Capture the cell that displays the provided text and extract its (x, y) central coordinate. 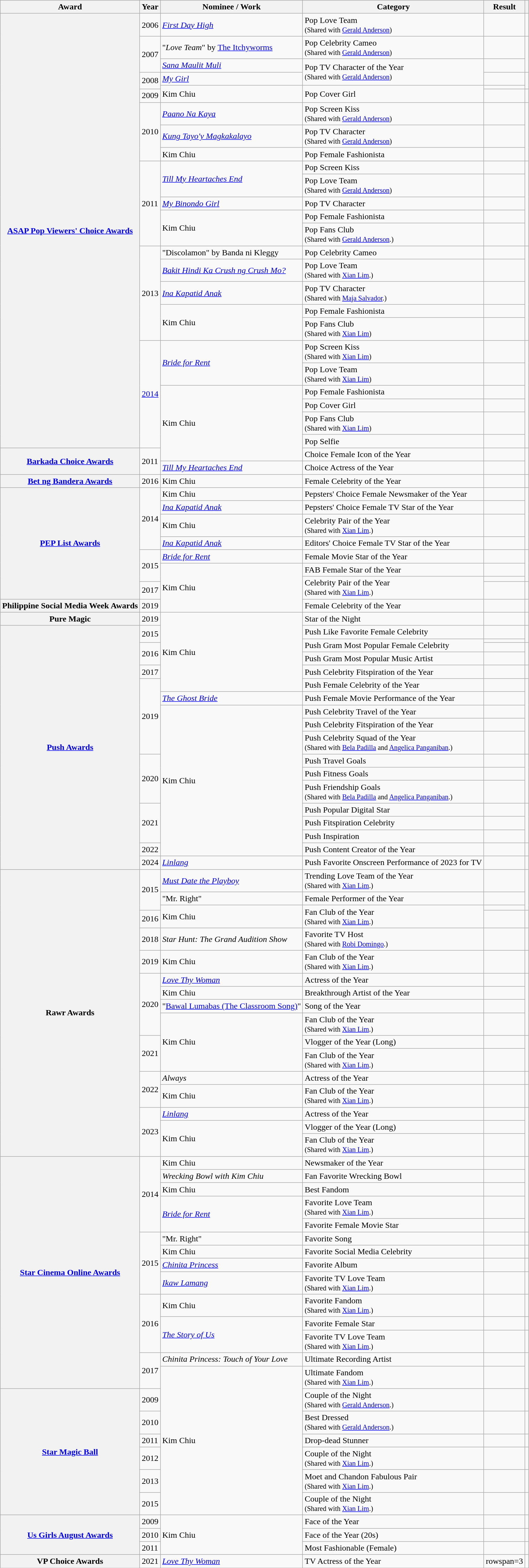
FAB Female Star of the Year (393, 570)
2023 (150, 1132)
Chinita Princess: Touch of Your Love (232, 1359)
Paano Na Kaya (232, 113)
Push Content Creator of the Year (393, 849)
Ultimate Fandom (Shared with Xian Lim.) (393, 1377)
Push Gram Most Popular Female Celebrity (393, 645)
Push Friendship Goals(Shared with Bela Padilla and Angelica Panganiban.) (393, 792)
"Discolamon" by Banda ni Kleggy (232, 253)
2007 (150, 54)
Star Magic Ball (70, 1452)
Moet and Chandon Fabulous Pair (Shared with Xian Lim.) (393, 1481)
Face of the Year (393, 1521)
2008 (150, 81)
Push Female Movie Performance of the Year (393, 698)
Category (393, 7)
Pop Screen Kiss (Shared with Xian Lim) (393, 351)
Favorite Fandom (Shared with Xian Lim.) (393, 1306)
Result (504, 7)
2018 (150, 939)
Wrecking Bowl with Kim Chiu (232, 1176)
Push Female Celebrity of the Year (393, 685)
Most Fashionable (Female) (393, 1548)
Choice Female Icon of the Year (393, 454)
Nominee / Work (232, 7)
The Story of Us (232, 1335)
TV Actress of the Year (393, 1561)
Favorite Social Media Celebrity (393, 1252)
Rawr Awards (70, 1013)
"Love Team" by The Itchyworms (232, 47)
Push Favorite Onscreen Performance of 2023 for TV (393, 863)
Push Celebrity Squad of the Year(Shared with Bela Padilla and Angelica Panganiban.) (393, 743)
Ultimate Recording Artist (393, 1359)
Female Movie Star of the Year (393, 557)
Pop Fans Club (Shared with Gerald Anderson.) (393, 234)
Star Cinema Online Awards (70, 1272)
Push Popular Digital Star (393, 810)
Year (150, 7)
Star of the Night (393, 619)
Pure Magic (70, 619)
Pop Celebrity Cameo (Shared with Gerald Anderson) (393, 47)
Push Awards (70, 747)
Always (232, 1078)
My Girl (232, 79)
Kung Tayo'y Magkakalayo (232, 136)
Pop TV Character of the Year (Shared with Gerald Anderson) (393, 72)
Pop TV Character (Shared with Gerald Anderson) (393, 136)
Push Gram Most Popular Music Artist (393, 658)
2012 (150, 1458)
Us Girls August Awards (70, 1535)
Favorite Love Team (Shared with Xian Lim.) (393, 1207)
Push Fitspiration Celebrity (393, 823)
Favorite Female Movie Star (393, 1225)
Favorite Female Star (393, 1323)
PEP List Awards (70, 543)
Female Performer of the Year (393, 898)
My Binondo Girl (232, 203)
"Bawal Lumabas (The Classroom Song)" (232, 1006)
Favorite Album (393, 1265)
Pop Love Team (Shared with Xian Lim.) (393, 271)
Must Date the Playboy (232, 881)
Ikaw Lamang (232, 1283)
Push Like Favorite Female Celebrity (393, 632)
Pop Selfie (393, 441)
Breakthrough Artist of the Year (393, 993)
2006 (150, 25)
Sana Maulit Muli (232, 65)
Pop TV Character (Shared with Maja Salvador.) (393, 293)
Star Hunt: The Grand Audition Show (232, 939)
Trending Love Team of the Year (Shared with Xian Lim.) (393, 881)
Best Fandom (393, 1189)
Push Celebrity Travel of the Year (393, 711)
Favorite Song (393, 1239)
Newsmaker of the Year (393, 1163)
VP Choice Awards (70, 1561)
Best Dressed (Shared with Gerald Anderson.) (393, 1423)
Pepsters' Choice Female TV Star of the Year (393, 507)
2024 (150, 863)
Pop Screen Kiss (Shared with Gerald Anderson) (393, 113)
Barkada Choice Awards (70, 461)
Song of the Year (393, 1006)
Award (70, 7)
Pepsters' Choice Female Newsmaker of the Year (393, 494)
First Day High (232, 25)
Chinita Princess (232, 1265)
rowspan=3 (504, 1561)
Choice Actress of the Year (393, 467)
ASAP Pop Viewers' Choice Awards (70, 231)
Bet ng Bandera Awards (70, 481)
Pop TV Character (393, 203)
Pop Celebrity Cameo (393, 253)
Pop Love Team (Shared with Xian Lim) (393, 374)
Face of the Year (20s) (393, 1535)
Push Travel Goals (393, 761)
Fan Favorite Wrecking Bowl (393, 1176)
Push Fitness Goals (393, 774)
The Ghost Bride (232, 698)
Bakit Hindi Ka Crush ng Crush Mo? (232, 271)
Push Inspiration (393, 836)
Couple of the Night (Shared with Gerald Anderson.) (393, 1400)
Pop Screen Kiss (393, 167)
Favorite TV Host(Shared with Robi Domingo.) (393, 939)
Philippine Social Media Week Awards (70, 606)
Editors' Choice Female TV Star of the Year (393, 543)
Drop-dead Stunner (393, 1440)
